Pinpoint the cell where the given text exists, returning its (x, y) midpoint coordinate. 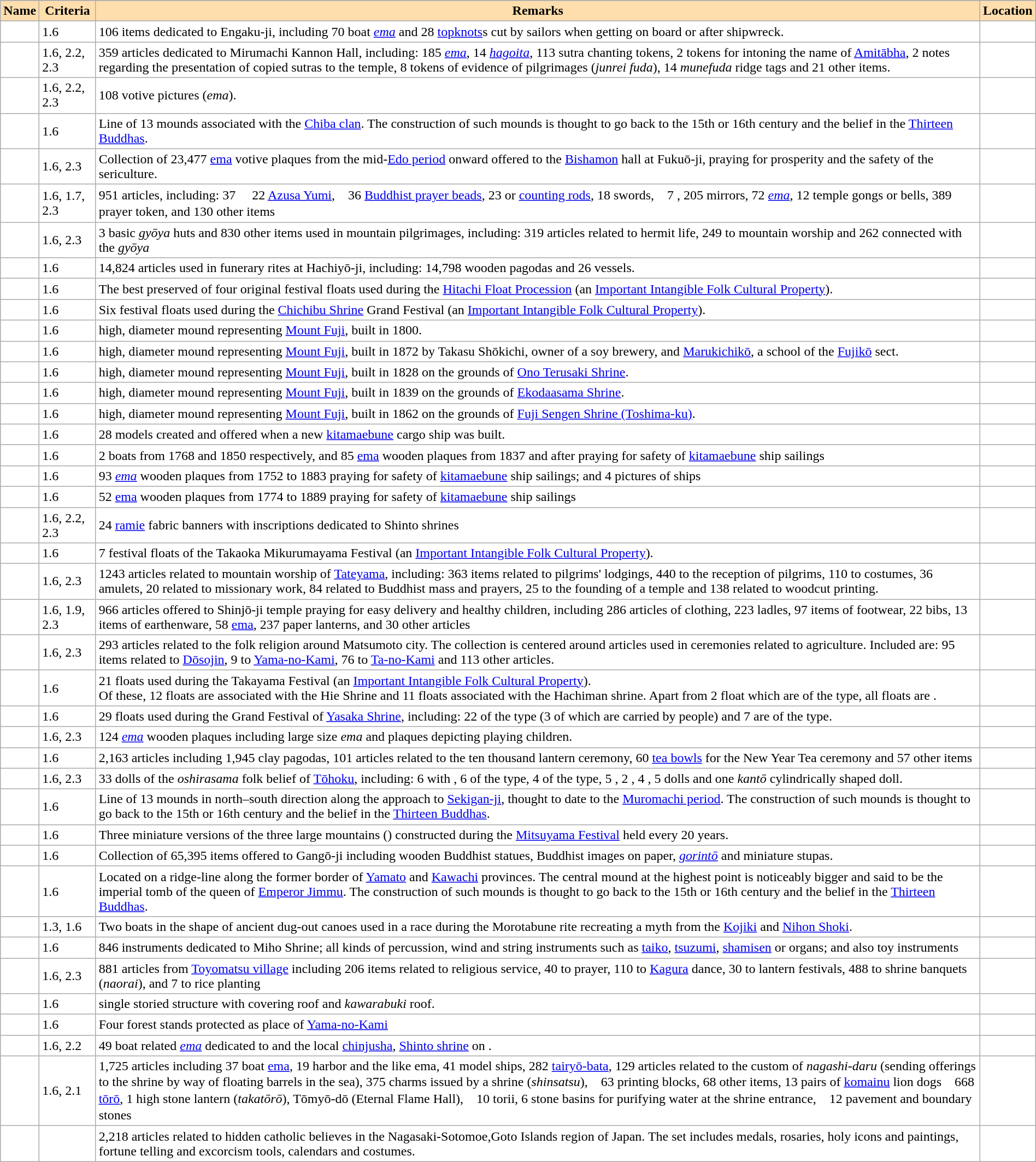
Four forest stands protected as place of Yama-no-Kami (538, 1025)
28 models created and offered when a new kitamaebune cargo ship was built. (538, 434)
high, diameter mound representing Mount Fuji, built in 1862 on the grounds of Fuji Sengen Shrine (Toshima-ku). (538, 414)
Name (20, 11)
52 ema wooden plaques from 1774 to 1889 praying for safety of kitamaebune ship sailings (538, 497)
7 festival floats of the Takaoka Mikurumayama Festival (an Important Intangible Folk Cultural Property). (538, 553)
Collection of 65,395 items offered to Gangō-ji including wooden Buddhist statues, Buddhist images on paper, gorintō and miniature stupas. (538, 856)
high, diameter mound representing Mount Fuji, built in 1828 on the grounds of Ono Terusaki Shrine. (538, 372)
108 votive pictures (ema). (538, 95)
1.6, 1.7, 2.3 (68, 203)
Location (1008, 11)
14,824 articles used in funerary rites at Hachiyō-ji, including: 14,798 wooden pagodas and 26 vessels. (538, 268)
93 ema wooden plaques from 1752 to 1883 praying for safety of kitamaebune ship sailings; and 4 pictures of ships (538, 476)
Criteria (68, 11)
single storied structure with covering roof and kawarabuki roof. (538, 1004)
29 floats used during the Grand Festival of Yasaka Shrine, including: 22 of the type (3 of which are carried by people) and 7 are of the type. (538, 716)
106 items dedicated to Engaku-ji, including 70 boat ema and 28 topknotss cut by sailors when getting on board or after shipwreck. (538, 32)
1.6, 1.9, 2.3 (68, 617)
1.3, 1.6 (68, 927)
49 boat related ema dedicated to and the local chinjusha, Shinto shrine on . (538, 1046)
1.6, 2.2 (68, 1046)
high, diameter mound representing Mount Fuji, built in 1839 on the grounds of Ekodaasama Shrine. (538, 393)
124 ema wooden plaques including large size ema and plaques depicting playing children. (538, 737)
Remarks (538, 11)
Six festival floats used during the Chichibu Shrine Grand Festival (an Important Intangible Folk Cultural Property). (538, 310)
2 boats from 1768 and 1850 respectively, and 85 ema wooden plaques from 1837 and after praying for safety of kitamaebune ship sailings (538, 455)
The best preserved of four original festival floats used during the Hitachi Float Procession (an Important Intangible Folk Cultural Property). (538, 289)
high, diameter mound representing Mount Fuji, built in 1872 by Takasu Shōkichi, owner of a soy brewery, and Marukichikō, a school of the Fujikō sect. (538, 351)
Three miniature versions of the three large mountains () constructed during the Mitsuyama Festival held every 20 years. (538, 835)
Two boats in the shape of ancient dug-out canoes used in a race during the Morotabune rite recreating a myth from the Kojiki and Nihon Shoki. (538, 927)
1.6, 2.1 (68, 1091)
high, diameter mound representing Mount Fuji, built in 1800. (538, 331)
24 ramie fabric banners with inscriptions dedicated to Shinto shrines (538, 524)
